From the cell containing the given text, extract its center point as [x, y] coordinate. 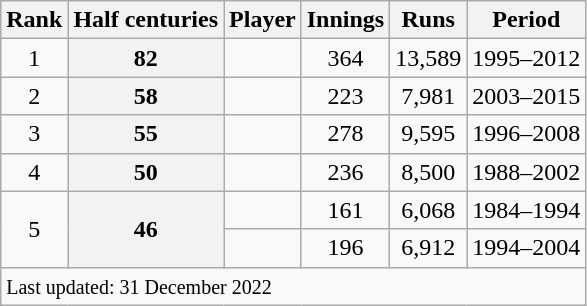
Player [263, 20]
Last updated: 31 December 2022 [294, 286]
364 [345, 58]
278 [345, 134]
1984–1994 [526, 210]
4 [34, 172]
1 [34, 58]
Innings [345, 20]
6,068 [428, 210]
2 [34, 96]
13,589 [428, 58]
223 [345, 96]
8,500 [428, 172]
1994–2004 [526, 248]
55 [146, 134]
Rank [34, 20]
9,595 [428, 134]
Period [526, 20]
236 [345, 172]
6,912 [428, 248]
82 [146, 58]
1995–2012 [526, 58]
58 [146, 96]
2003–2015 [526, 96]
Half centuries [146, 20]
7,981 [428, 96]
1988–2002 [526, 172]
50 [146, 172]
Runs [428, 20]
46 [146, 229]
5 [34, 229]
161 [345, 210]
3 [34, 134]
1996–2008 [526, 134]
196 [345, 248]
